Find where the given text appears and provide that cell's center as [X, Y] coordinate. 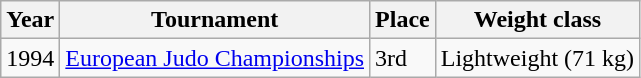
Lightweight (71 kg) [537, 58]
1994 [30, 58]
Weight class [537, 20]
3rd [403, 58]
Year [30, 20]
Tournament [215, 20]
European Judo Championships [215, 58]
Place [403, 20]
